Pinpoint the cell where the given text exists, returning its (x, y) midpoint coordinate. 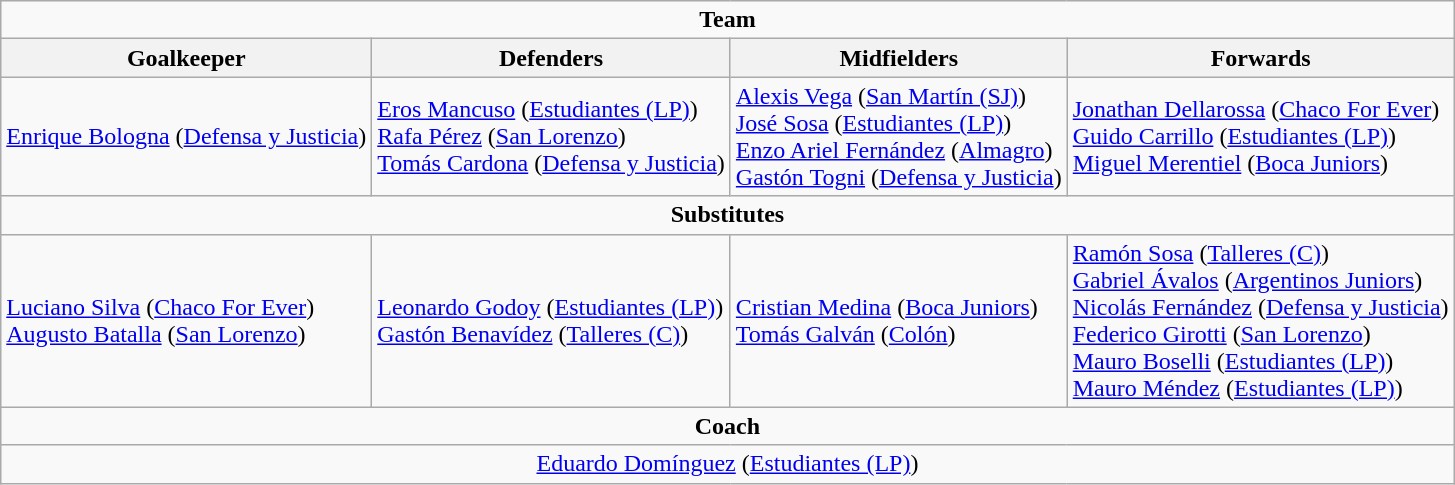
Luciano Silva (Chaco For Ever)Augusto Batalla (San Lorenzo) (186, 320)
Alexis Vega (San Martín (SJ))José Sosa (Estudiantes (LP))Enzo Ariel Fernández (Almagro)Gastón Togni (Defensa y Justicia) (898, 136)
Coach (728, 426)
Forwards (1260, 58)
Substitutes (728, 215)
Goalkeeper (186, 58)
Team (728, 20)
Eros Mancuso (Estudiantes (LP))Rafa Pérez (San Lorenzo)Tomás Cardona (Defensa y Justicia) (552, 136)
Jonathan Dellarossa (Chaco For Ever)Guido Carrillo (Estudiantes (LP))Miguel Merentiel (Boca Juniors) (1260, 136)
Eduardo Domínguez (Estudiantes (LP)) (728, 464)
Defenders (552, 58)
Cristian Medina (Boca Juniors)Tomás Galván (Colón) (898, 320)
Leonardo Godoy (Estudiantes (LP))Gastón Benavídez (Talleres (C)) (552, 320)
Enrique Bologna (Defensa y Justicia) (186, 136)
Midfielders (898, 58)
